Determine the (x, y) coordinate at the center of the cell enclosing the given text.  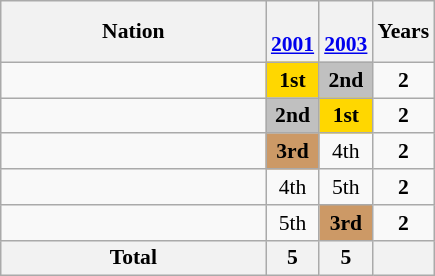
Total (134, 258)
Nation (134, 32)
2001 (292, 32)
Years (403, 32)
2003 (346, 32)
